Scan for the cell matching the given text and deliver its [X, Y] coordinate at center. 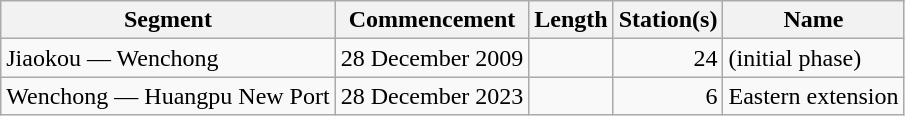
(initial phase) [814, 58]
Length [571, 20]
Station(s) [668, 20]
Eastern extension [814, 96]
Commencement [432, 20]
Segment [168, 20]
24 [668, 58]
Wenchong — Huangpu New Port [168, 96]
6 [668, 96]
Name [814, 20]
28 December 2009 [432, 58]
Jiaokou — Wenchong [168, 58]
28 December 2023 [432, 96]
